Find where the given text appears and provide that cell's center as [x, y] coordinate. 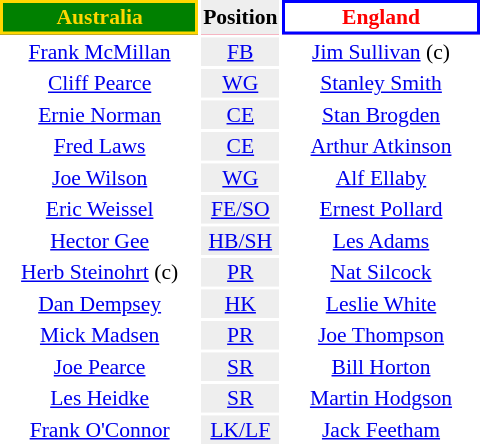
Martin Hodgson [381, 398]
Hector Gee [100, 240]
FB [240, 52]
Ernie Norman [100, 114]
Les Adams [381, 240]
Joe Thompson [381, 335]
Frank McMillan [100, 52]
Position [240, 17]
Mick Madsen [100, 335]
Ernest Pollard [381, 209]
HK [240, 304]
Dan Dempsey [100, 304]
Bill Horton [381, 366]
Jim Sullivan (c) [381, 52]
Joe Wilson [100, 178]
Jack Feetham [381, 430]
Australia [100, 17]
Eric Weissel [100, 209]
Herb Steinohrt (c) [100, 272]
Arthur Atkinson [381, 146]
Alf Ellaby [381, 178]
Joe Pearce [100, 366]
Stan Brogden [381, 114]
Leslie White [381, 304]
Nat Silcock [381, 272]
HB/SH [240, 240]
England [381, 17]
LK/LF [240, 430]
Cliff Pearce [100, 83]
Fred Laws [100, 146]
Frank O'Connor [100, 430]
Les Heidke [100, 398]
Stanley Smith [381, 83]
FE/SO [240, 209]
